Locate the cell with the specified text and output its [x, y] center coordinate. 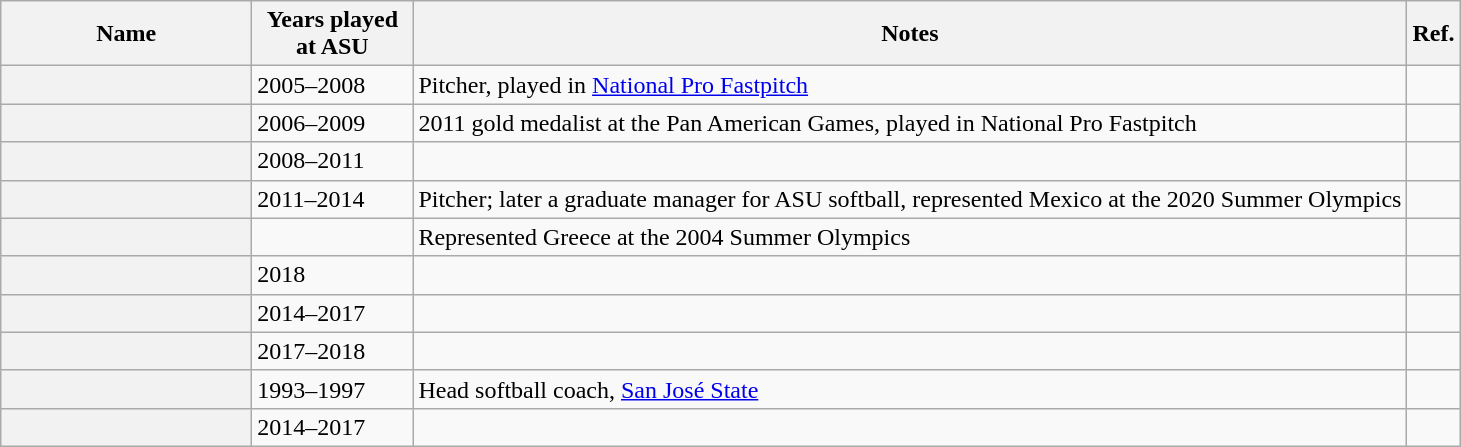
Head softball coach, San José State [910, 389]
2005–2008 [332, 85]
Notes [910, 34]
2011 gold medalist at the Pan American Games, played in National Pro Fastpitch [910, 123]
Name [126, 34]
Pitcher; later a graduate manager for ASU softball, represented Mexico at the 2020 Summer Olympics [910, 199]
2008–2011 [332, 161]
1993–1997 [332, 389]
2018 [332, 275]
Ref. [1434, 34]
2017–2018 [332, 351]
2006–2009 [332, 123]
Years played at ASU [332, 34]
Pitcher, played in National Pro Fastpitch [910, 85]
Represented Greece at the 2004 Summer Olympics [910, 237]
2011–2014 [332, 199]
